Return (x, y) of the center of cell containing provided text 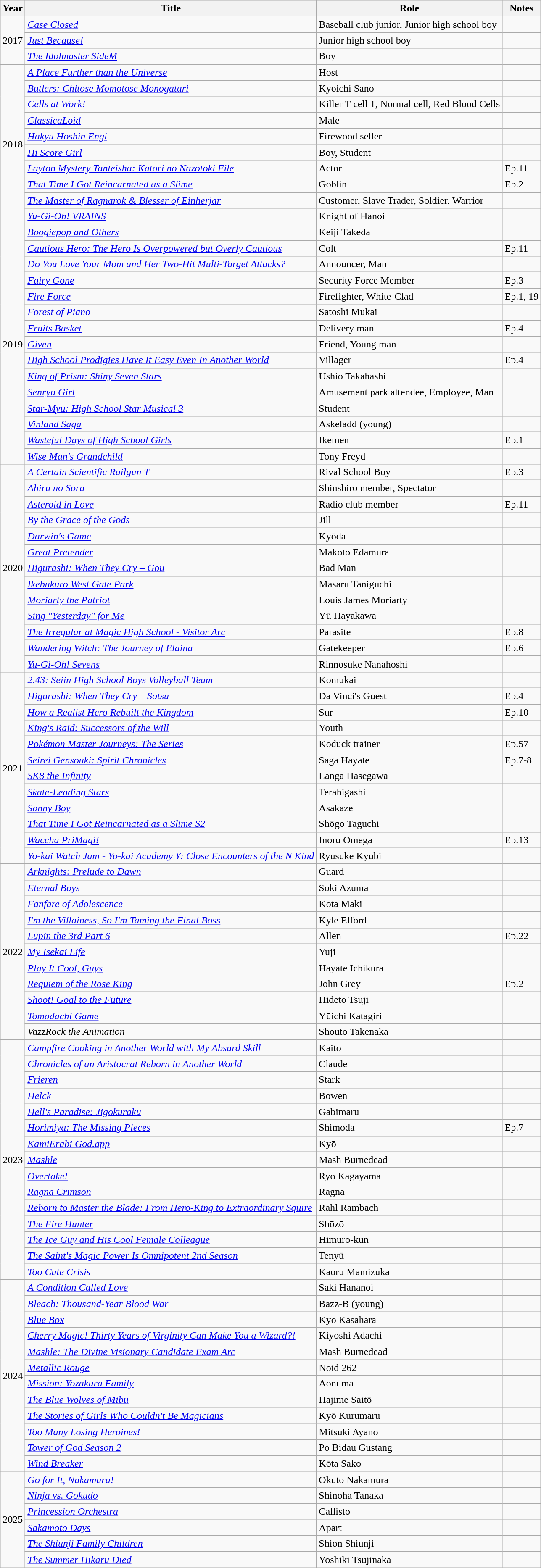
Vinland Saga (171, 424)
Ep.7 (522, 1128)
Ep.13 (522, 840)
Male (409, 120)
Shōzō (409, 1224)
2017 (13, 40)
Wind Breaker (171, 1463)
Firewood seller (409, 136)
Apart (409, 1528)
Just Because! (171, 40)
Hell's Paradise: Jigokuraku (171, 1112)
Colt (409, 248)
Mashle: The Divine Visionary Candidate Exam Arc (171, 1352)
Given (171, 344)
Asteroid in Love (171, 504)
The Summer Hikaru Died (171, 1560)
Yuji (409, 952)
Fairy Gone (171, 280)
Terahigashi (409, 792)
Ep.22 (522, 936)
Da Vinci's Guest (409, 696)
Guard (409, 872)
High School Prodigies Have It Easy Even In Another World (171, 360)
By the Grace of the Gods (171, 520)
Sonny Boy (171, 808)
Hakyu Hoshin Engi (171, 136)
Satoshi Mukai (409, 312)
The Saint's Magic Power Is Omnipotent 2nd Season (171, 1256)
Great Pretender (171, 552)
Host (409, 72)
SK8 the Infinity (171, 776)
2020 (13, 568)
Kyoichi Sano (409, 88)
Blue Box (171, 1320)
Amusement park attendee, Employee, Man (409, 392)
Metallic Rouge (171, 1368)
Callisto (409, 1512)
Boy (409, 56)
Year (13, 8)
Eternal Boys (171, 888)
2.43: Seiin High School Boys Volleyball Team (171, 680)
Wasteful Days of High School Girls (171, 440)
Bazz-B (young) (409, 1304)
Yūichi Katagiri (409, 1016)
2024 (13, 1376)
Horimiya: The Missing Pieces (171, 1128)
Wise Man's Grandchild (171, 456)
Shinoha Tanaka (409, 1496)
A Certain Scientific Railgun T (171, 472)
Gatekeeper (409, 648)
Ragna Crimson (171, 1192)
Asakaze (409, 808)
The Stories of Girls Who Couldn't Be Magicians (171, 1415)
Role (409, 8)
The Master of Ragnarok & Blesser of Einherjar (171, 200)
Boogiepop and Others (171, 232)
Rinnosuke Nanahoshi (409, 664)
Mission: Yozakura Family (171, 1384)
A Place Further than the Universe (171, 72)
Ninja vs. Gokudo (171, 1496)
Cells at Work! (171, 104)
2022 (13, 952)
Soki Azuma (409, 888)
Shinshiro member, Spectator (409, 488)
Kaito (409, 1048)
Ryo Kagayama (409, 1176)
Yu-Gi-Oh! Sevens (171, 664)
Ikebukuro West Gate Park (171, 584)
Keiji Takeda (409, 232)
Shimoda (409, 1128)
Mashle (171, 1160)
Yu-Gi-Oh! VRAINS (171, 216)
Skate-Leading Stars (171, 792)
A Condition Called Love (171, 1288)
Firefighter, White-Clad (409, 296)
Wandering Witch: The Journey of Elaina (171, 648)
Rival School Boy (409, 472)
Bad Man (409, 568)
Chronicles of an Aristocrat Reborn in Another World (171, 1064)
Actor (409, 168)
Ragna (409, 1192)
Villager (409, 360)
Moriarty the Patriot (171, 600)
Seirei Gensouki: Spirit Chronicles (171, 760)
Do You Love Your Mom and Her Two-Hit Multi-Target Attacks? (171, 264)
Campfire Cooking in Another World with My Absurd Skill (171, 1048)
Parasite (409, 632)
Junior high school boy (409, 40)
Boy, Student (409, 152)
Ep.1, 19 (522, 296)
2019 (13, 345)
Aonuma (409, 1384)
Ep.10 (522, 712)
Masaru Taniguchi (409, 584)
Princession Orchestra (171, 1512)
Tomodachi Game (171, 1016)
My Isekai Life (171, 952)
Kiyoshi Adachi (409, 1336)
Reborn to Master the Blade: From Hero-King to Extraordinary Squire (171, 1208)
Layton Mystery Tanteisha: Katori no Nazotoki File (171, 168)
Stark (409, 1080)
Lupin the 3rd Part 6 (171, 936)
Helck (171, 1096)
Koduck trainer (409, 744)
Noid 262 (409, 1368)
KamiErabi God.app (171, 1144)
King's Raid: Successors of the Will (171, 728)
Sakamoto Days (171, 1528)
Case Closed (171, 24)
Makoto Edamura (409, 552)
Announcer, Man (409, 264)
Sing "Yesterday" for Me (171, 616)
Okuto Nakamura (409, 1479)
Ep.8 (522, 632)
That Time I Got Reincarnated as a Slime S2 (171, 824)
Too Cute Crisis (171, 1272)
Tony Freyd (409, 456)
Student (409, 408)
Tower of God Season 2 (171, 1447)
Cautious Hero: The Hero Is Overpowered but Overly Cautious (171, 248)
Saga Hayate (409, 760)
Darwin's Game (171, 536)
Higurashi: When They Cry – Sotsu (171, 696)
Waccha PriMagi! (171, 840)
Bleach: Thousand-Year Blood War (171, 1304)
Hideto Tsuji (409, 1000)
Goblin (409, 184)
Shoot! Goal to the Future (171, 1000)
Ushio Takahashi (409, 376)
Frieren (171, 1080)
Himuro-kun (409, 1240)
Kyō Kurumaru (409, 1415)
The Fire Hunter (171, 1224)
Hajime Saitō (409, 1400)
Kōta Sako (409, 1463)
Baseball club junior, Junior high school boy (409, 24)
Requiem of the Rose King (171, 984)
2023 (13, 1160)
Inoru Omega (409, 840)
Mitsuki Ayano (409, 1431)
Yū Hayakawa (409, 616)
Ep.57 (522, 744)
ClassicaLoid (171, 120)
Bowen (409, 1096)
The Blue Wolves of Mibu (171, 1400)
Butlers: Chitose Momotose Monogatari (171, 88)
Ep.6 (522, 648)
Forest of Piano (171, 312)
Ryusuke Kyubi (409, 856)
VazzRock the Animation (171, 1032)
Kyo Kasahara (409, 1320)
I'm the Villainess, So I'm Taming the Final Boss (171, 920)
Po Bidau Gustang (409, 1447)
2025 (13, 1519)
Saki Hananoi (409, 1288)
Shōgo Taguchi (409, 824)
Ahiru no Sora (171, 488)
Fanfare of Adolescence (171, 904)
Yoshiki Tsujinaka (409, 1560)
Askeladd (young) (409, 424)
Arknights: Prelude to Dawn (171, 872)
Knight of Hanoi (409, 216)
Hayate Ichikura (409, 968)
Friend, Young man (409, 344)
2021 (13, 768)
Security Force Member (409, 280)
The Shiunji Family Children (171, 1544)
That Time I Got Reincarnated as a Slime (171, 184)
Shouto Takenaka (409, 1032)
Youth (409, 728)
Customer, Slave Trader, Soldier, Warrior (409, 200)
Komukai (409, 680)
Langa Hasegawa (409, 776)
Ep.7-8 (522, 760)
Jill (409, 520)
Yo-kai Watch Jam - Yo-kai Academy Y: Close Encounters of the N Kind (171, 856)
How a Realist Hero Rebuilt the Kingdom (171, 712)
Cherry Magic! Thirty Years of Virginity Can Make You a Wizard?! (171, 1336)
Fruits Basket (171, 328)
Play It Cool, Guys (171, 968)
Hi Score Girl (171, 152)
Fire Force (171, 296)
Kota Maki (409, 904)
Kyōda (409, 536)
Senryu Girl (171, 392)
Rahl Rambach (409, 1208)
Ikemen (409, 440)
The Irregular at Magic High School - Visitor Arc (171, 632)
Claude (409, 1064)
Too Many Losing Heroines! (171, 1431)
Gabimaru (409, 1112)
King of Prism: Shiny Seven Stars (171, 376)
Tenyū (409, 1256)
Kyō (409, 1144)
The Ice Guy and His Cool Female Colleague (171, 1240)
Higurashi: When They Cry – Gou (171, 568)
Killer T cell 1, Normal cell, Red Blood Cells (409, 104)
Shion Shiunji (409, 1544)
Louis James Moriarty (409, 600)
Go for It, Nakamura! (171, 1479)
Kaoru Mamizuka (409, 1272)
Sur (409, 712)
The Idolmaster SideM (171, 56)
Star-Myu: High School Star Musical 3 (171, 408)
Ep.1 (522, 440)
Pokémon Master Journeys: The Series (171, 744)
John Grey (409, 984)
Title (171, 8)
Radio club member (409, 504)
Notes (522, 8)
Kyle Elford (409, 920)
Allen (409, 936)
2018 (13, 145)
Delivery man (409, 328)
Overtake! (171, 1176)
